Find where the given text appears and provide that cell's center as [X, Y] coordinate. 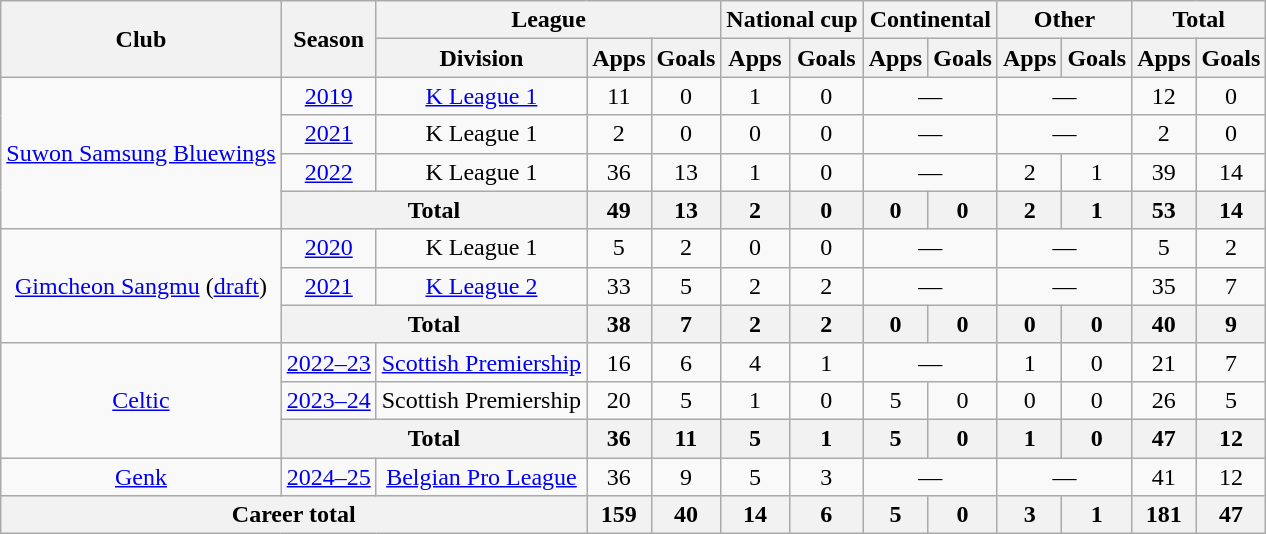
Genk [141, 477]
Career total [294, 515]
Gimcheon Sangmu (draft) [141, 286]
National cup [792, 20]
Club [141, 39]
33 [619, 286]
League [548, 20]
Other [1064, 20]
53 [1164, 210]
2019 [328, 96]
Continental [930, 20]
Season [328, 39]
Suwon Samsung Bluewings [141, 153]
4 [755, 362]
41 [1164, 477]
K League 2 [481, 286]
Celtic [141, 400]
2020 [328, 248]
2022 [328, 172]
16 [619, 362]
38 [619, 324]
Belgian Pro League [481, 477]
2023–24 [328, 400]
2022–23 [328, 362]
21 [1164, 362]
159 [619, 515]
Division [481, 58]
39 [1164, 172]
20 [619, 400]
181 [1164, 515]
2024–25 [328, 477]
35 [1164, 286]
49 [619, 210]
26 [1164, 400]
